Determine the [X, Y] coordinate at the center of the cell enclosing the given text.  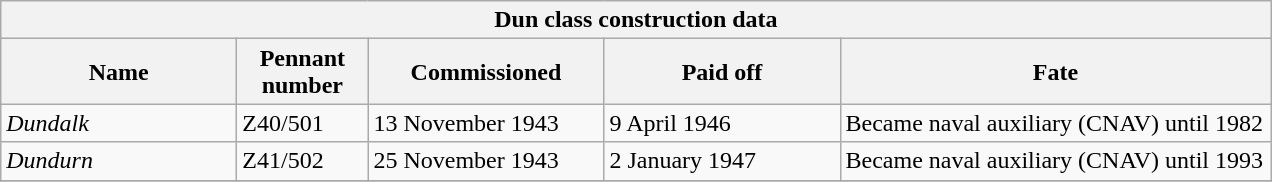
Z40/501 [302, 123]
Dundurn [119, 161]
Name [119, 72]
Commissioned [486, 72]
Fate [1056, 72]
Z41/502 [302, 161]
Pennant number [302, 72]
Paid off [722, 72]
Became naval auxiliary (CNAV) until 1993 [1056, 161]
Dundalk [119, 123]
25 November 1943 [486, 161]
Dun class construction data [636, 20]
2 January 1947 [722, 161]
13 November 1943 [486, 123]
Became naval auxiliary (CNAV) until 1982 [1056, 123]
9 April 1946 [722, 123]
